From the cell containing the given text, extract its center point as [x, y] coordinate. 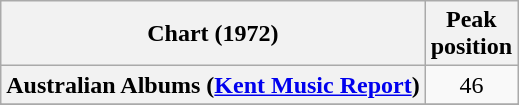
Australian Albums (Kent Music Report) [213, 85]
46 [471, 85]
Peakposition [471, 34]
Chart (1972) [213, 34]
